Search for the cell housing the specified text and yield its (x, y) center coordinate. 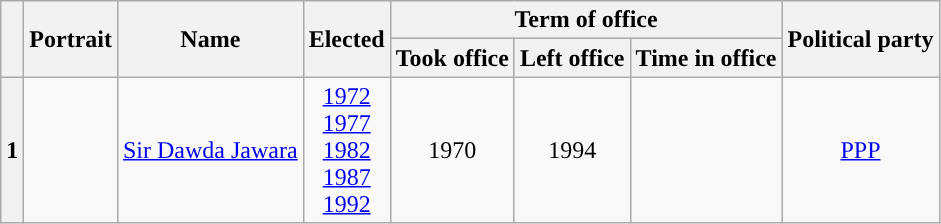
Took office (452, 58)
Time in office (706, 58)
Sir Dawda Jawara (210, 150)
Elected (346, 39)
1994 (572, 150)
1970 (452, 150)
Term of office (586, 20)
Name (210, 39)
1 (12, 150)
PPP (860, 150)
Portrait (71, 39)
Political party (860, 39)
Left office (572, 58)
19721977198219871992 (346, 150)
